Locate the cell with the specified text and output its [X, Y] center coordinate. 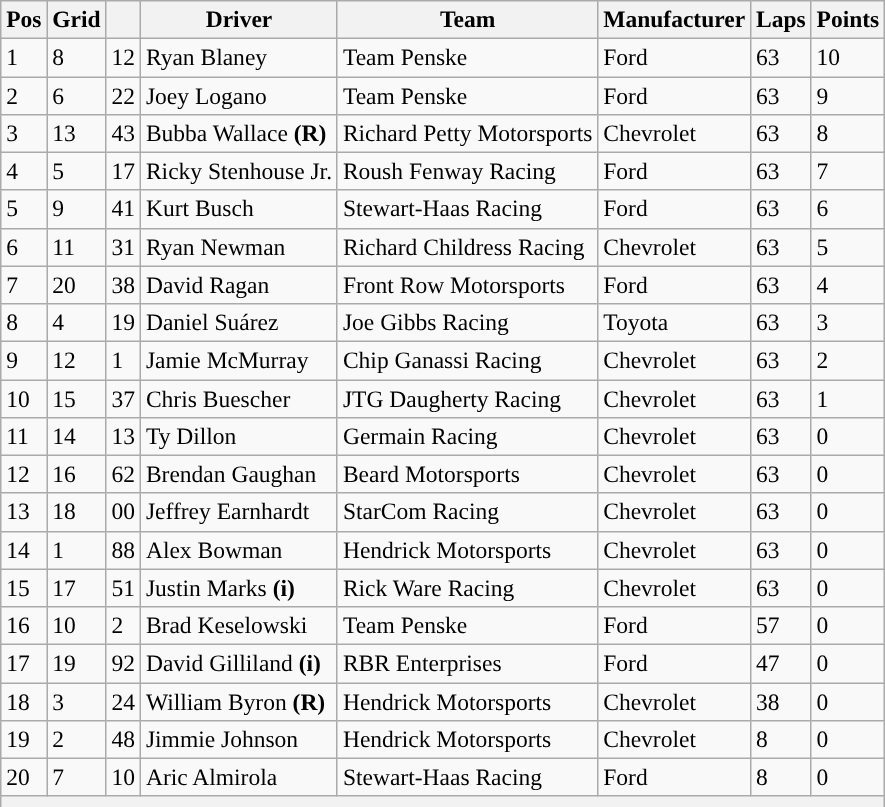
Grid [76, 19]
Ryan Newman [238, 247]
William Byron (R) [238, 701]
Jamie McMurray [238, 360]
Laps [782, 19]
24 [123, 701]
41 [123, 209]
Daniel Suárez [238, 322]
Justin Marks (i) [238, 588]
Toyota [674, 322]
57 [782, 625]
37 [123, 398]
StarCom Racing [467, 512]
Kurt Busch [238, 209]
Richard Petty Motorsports [467, 133]
Driver [238, 19]
Team [467, 19]
Brad Keselowski [238, 625]
Beard Motorsports [467, 474]
Richard Childress Racing [467, 247]
Aric Almirola [238, 777]
Brendan Gaughan [238, 474]
43 [123, 133]
22 [123, 95]
Pos [24, 19]
31 [123, 247]
Points [848, 19]
Ty Dillon [238, 436]
David Gilliland (i) [238, 663]
92 [123, 663]
Chris Buescher [238, 398]
Joe Gibbs Racing [467, 322]
51 [123, 588]
Jimmie Johnson [238, 739]
David Ragan [238, 285]
JTG Daugherty Racing [467, 398]
Rick Ware Racing [467, 588]
Ricky Stenhouse Jr. [238, 171]
Bubba Wallace (R) [238, 133]
47 [782, 663]
Front Row Motorsports [467, 285]
00 [123, 512]
48 [123, 739]
88 [123, 550]
Chip Ganassi Racing [467, 360]
Joey Logano [238, 95]
Manufacturer [674, 19]
Alex Bowman [238, 550]
Germain Racing [467, 436]
RBR Enterprises [467, 663]
Roush Fenway Racing [467, 171]
Ryan Blaney [238, 57]
Jeffrey Earnhardt [238, 512]
62 [123, 474]
